Return the (x, y) coordinate for the center point of the cell that contains the specified text.  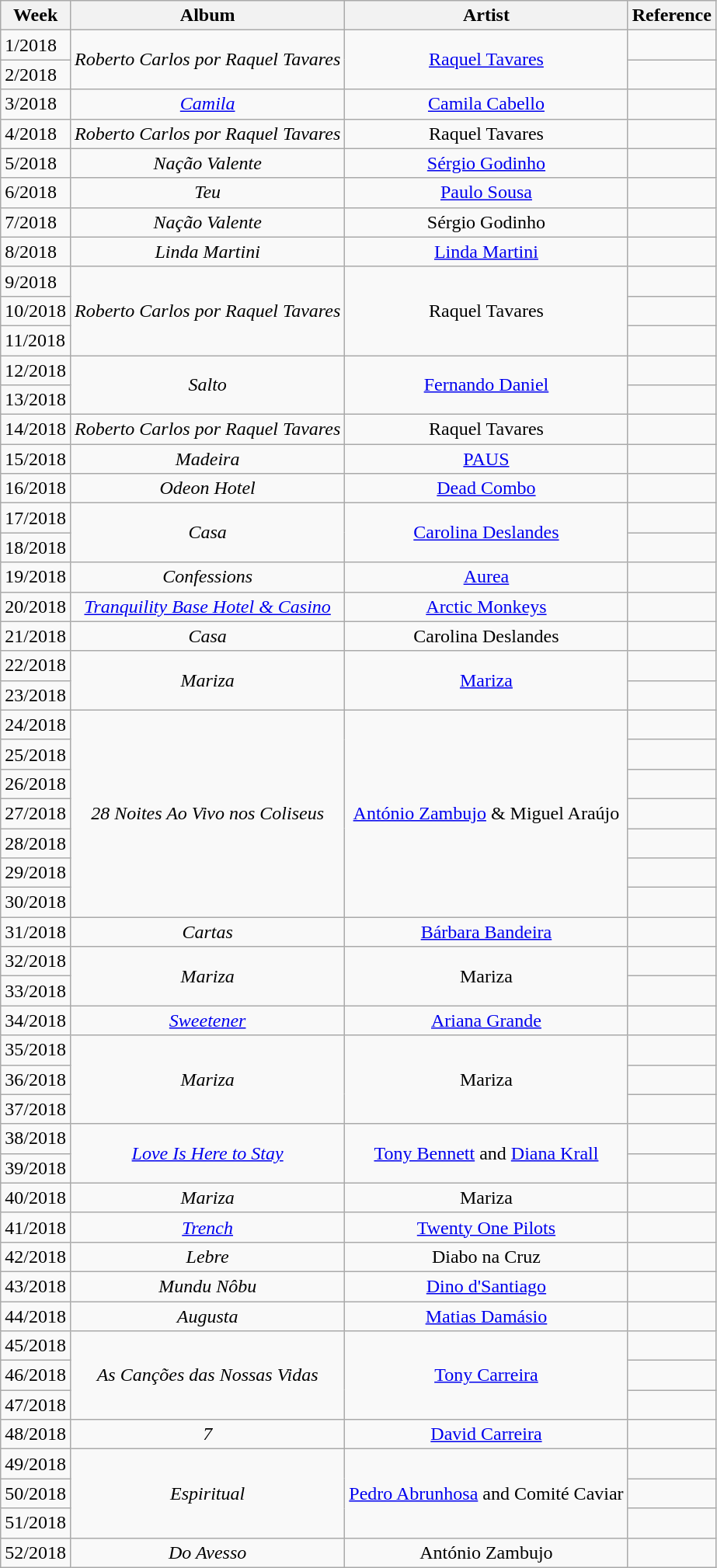
Do Avesso (207, 1552)
37/2018 (36, 1109)
Espiritual (207, 1493)
António Zambujo & Miguel Araújo (486, 813)
Salto (207, 385)
15/2018 (36, 459)
Tranquility Base Hotel & Casino (207, 607)
Diabo na Cruz (486, 1257)
10/2018 (36, 311)
21/2018 (36, 636)
Week (36, 16)
Sweetener (207, 1020)
Album (207, 16)
5/2018 (36, 163)
Augusta (207, 1316)
49/2018 (36, 1464)
António Zambujo (486, 1552)
45/2018 (36, 1346)
27/2018 (36, 813)
Teu (207, 193)
Camila (207, 104)
51/2018 (36, 1523)
24/2018 (36, 725)
Trench (207, 1227)
14/2018 (36, 429)
Twenty One Pilots (486, 1227)
44/2018 (36, 1316)
30/2018 (36, 902)
28/2018 (36, 843)
47/2018 (36, 1405)
8/2018 (36, 252)
Mundu Nôbu (207, 1286)
52/2018 (36, 1552)
Bárbara Bandeira (486, 932)
36/2018 (36, 1080)
23/2018 (36, 695)
Ariana Grande (486, 1020)
26/2018 (36, 784)
2/2018 (36, 75)
38/2018 (36, 1139)
11/2018 (36, 340)
As Canções das Nossas Vidas (207, 1375)
7/2018 (36, 222)
Dead Combo (486, 488)
Pedro Abrunhosa and Comité Caviar (486, 1493)
25/2018 (36, 754)
50/2018 (36, 1493)
43/2018 (36, 1286)
Dino d'Santiago (486, 1286)
PAUS (486, 459)
42/2018 (36, 1257)
Aurea (486, 577)
16/2018 (36, 488)
32/2018 (36, 961)
1/2018 (36, 45)
7 (207, 1434)
Confessions (207, 577)
Tony Bennett and Diana Krall (486, 1153)
9/2018 (36, 281)
Madeira (207, 459)
Tony Carreira (486, 1375)
Fernando Daniel (486, 385)
41/2018 (36, 1227)
31/2018 (36, 932)
39/2018 (36, 1168)
Odeon Hotel (207, 488)
Paulo Sousa (486, 193)
20/2018 (36, 607)
12/2018 (36, 370)
Artist (486, 16)
3/2018 (36, 104)
6/2018 (36, 193)
19/2018 (36, 577)
29/2018 (36, 873)
40/2018 (36, 1198)
33/2018 (36, 991)
17/2018 (36, 518)
Matias Damásio (486, 1316)
4/2018 (36, 134)
Lebre (207, 1257)
Love Is Here to Stay (207, 1153)
Arctic Monkeys (486, 607)
13/2018 (36, 400)
28 Noites Ao Vivo nos Coliseus (207, 813)
Reference (671, 16)
46/2018 (36, 1375)
34/2018 (36, 1020)
48/2018 (36, 1434)
22/2018 (36, 666)
Camila Cabello (486, 104)
18/2018 (36, 548)
Cartas (207, 932)
David Carreira (486, 1434)
35/2018 (36, 1050)
